Find where the given text appears and provide that cell's center as [X, Y] coordinate. 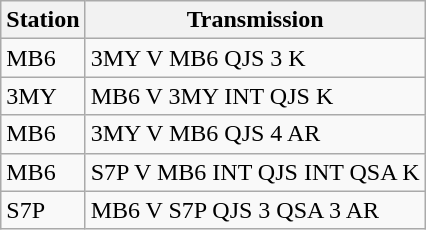
MB6 V S7P QJS 3 QSA 3 AR [255, 210]
Transmission [255, 20]
MB6 V 3MY INT QJS K [255, 96]
S7P V MB6 INT QJS INT QSA K [255, 172]
3MY [43, 96]
3MY V MB6 QJS 3 K [255, 58]
Station [43, 20]
S7P [43, 210]
3MY V MB6 QJS 4 AR [255, 134]
